Pinpoint the cell where the given text exists, returning its (x, y) midpoint coordinate. 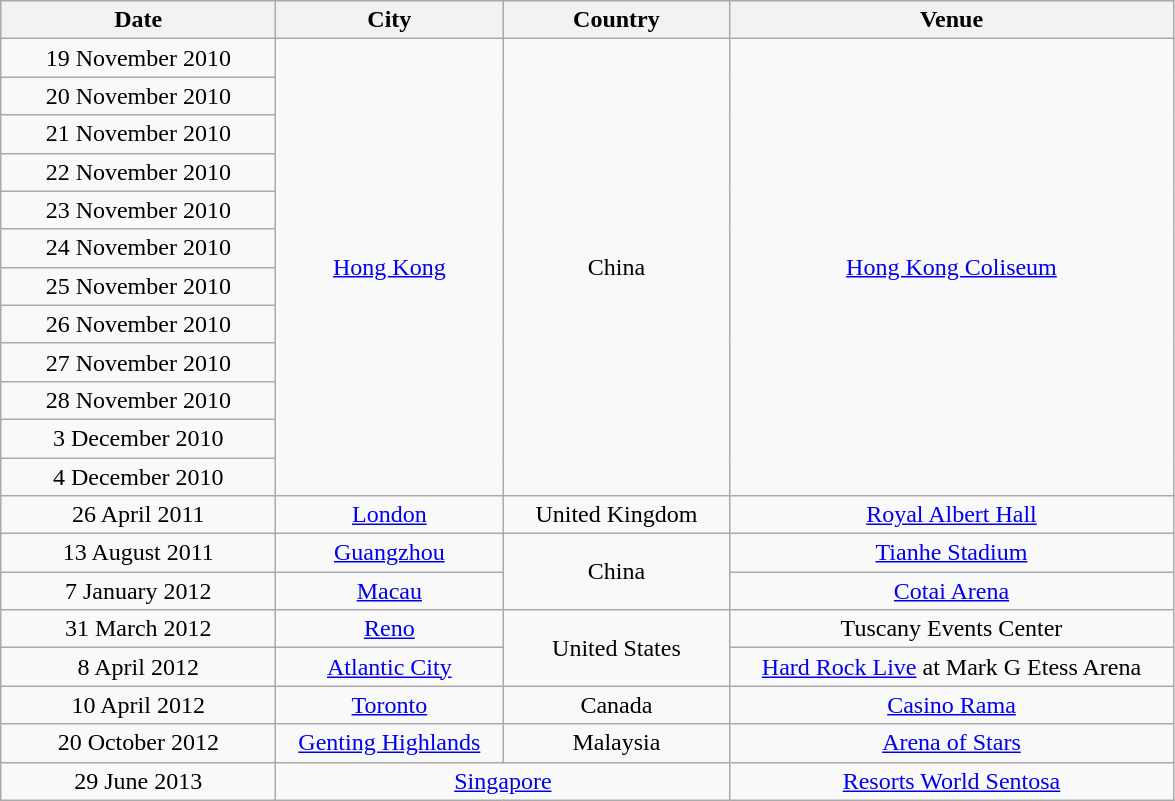
Macau (390, 591)
13 August 2011 (138, 553)
Toronto (390, 705)
Atlantic City (390, 667)
19 November 2010 (138, 58)
23 November 2010 (138, 210)
United Kingdom (616, 515)
26 April 2011 (138, 515)
8 April 2012 (138, 667)
Guangzhou (390, 553)
22 November 2010 (138, 172)
Hard Rock Live at Mark G Etess Arena (952, 667)
Malaysia (616, 743)
Tianhe Stadium (952, 553)
25 November 2010 (138, 286)
Tuscany Events Center (952, 629)
Resorts World Sentosa (952, 781)
Genting Highlands (390, 743)
Casino Rama (952, 705)
Royal Albert Hall (952, 515)
24 November 2010 (138, 248)
Hong Kong (390, 268)
Date (138, 20)
10 April 2012 (138, 705)
Arena of Stars (952, 743)
27 November 2010 (138, 362)
Hong Kong Coliseum (952, 268)
20 October 2012 (138, 743)
31 March 2012 (138, 629)
7 January 2012 (138, 591)
29 June 2013 (138, 781)
26 November 2010 (138, 324)
28 November 2010 (138, 400)
Venue (952, 20)
Singapore (503, 781)
United States (616, 648)
Country (616, 20)
Cotai Arena (952, 591)
Reno (390, 629)
20 November 2010 (138, 96)
City (390, 20)
4 December 2010 (138, 477)
21 November 2010 (138, 134)
3 December 2010 (138, 438)
London (390, 515)
Canada (616, 705)
